Extract the (x, y) coordinate from the center of the cell holding the provided text.  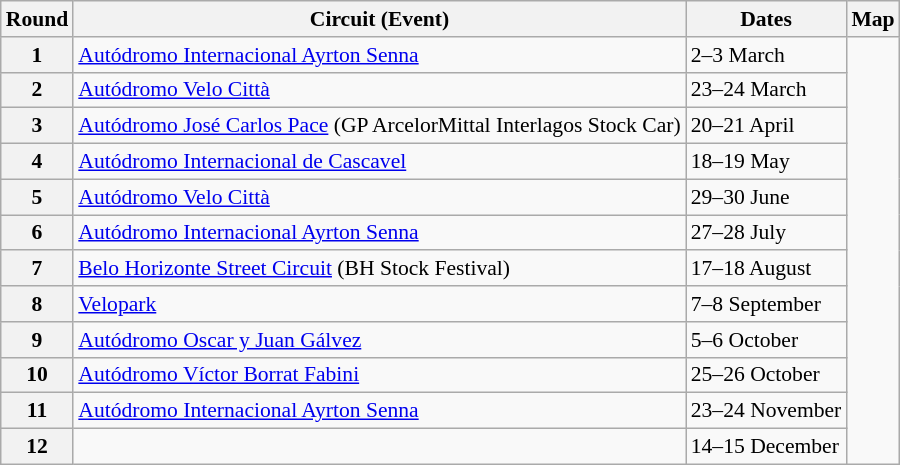
25–26 October (766, 375)
2–3 March (766, 55)
10 (38, 375)
3 (38, 126)
Map (872, 19)
Belo Horizonte Street Circuit (BH Stock Festival) (379, 269)
23–24 March (766, 90)
Autódromo Oscar y Juan Gálvez (379, 340)
Autódromo Internacional de Cascavel (379, 162)
6 (38, 233)
5–6 October (766, 340)
Velopark (379, 304)
12 (38, 447)
7 (38, 269)
23–24 November (766, 411)
29–30 June (766, 197)
1 (38, 55)
20–21 April (766, 126)
17–18 August (766, 269)
Autódromo Víctor Borrat Fabini (379, 375)
8 (38, 304)
Autódromo José Carlos Pace (GP ArcelorMittal Interlagos Stock Car) (379, 126)
Circuit (Event) (379, 19)
11 (38, 411)
18–19 May (766, 162)
27–28 July (766, 233)
7–8 September (766, 304)
9 (38, 340)
Dates (766, 19)
14–15 December (766, 447)
Round (38, 19)
2 (38, 90)
4 (38, 162)
5 (38, 197)
